Provide the (X, Y) coordinate of the cell's center where the given text is located.  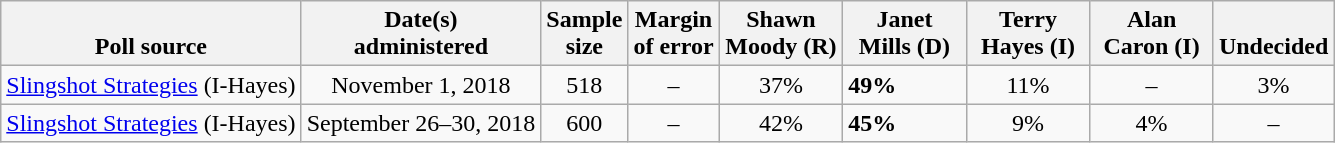
September 26–30, 2018 (421, 123)
600 (584, 123)
ShawnMoody (R) (781, 34)
4% (1152, 123)
Samplesize (584, 34)
9% (1028, 123)
45% (905, 123)
42% (781, 123)
Date(s)administered (421, 34)
AlanCaron (I) (1152, 34)
Undecided (1273, 34)
37% (781, 85)
Poll source (151, 34)
11% (1028, 85)
Marginof error (674, 34)
3% (1273, 85)
518 (584, 85)
JanetMills (D) (905, 34)
November 1, 2018 (421, 85)
49% (905, 85)
TerryHayes (I) (1028, 34)
